For the text-containing cell, return its midpoint in [X, Y] coordinate format. 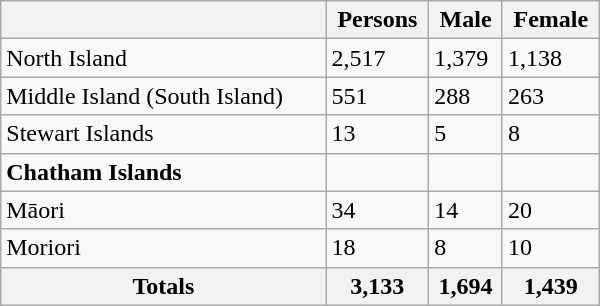
20 [550, 210]
2,517 [378, 58]
Female [550, 20]
1,379 [466, 58]
14 [466, 210]
551 [378, 96]
3,133 [378, 286]
Middle Island (South Island) [164, 96]
18 [378, 248]
Moriori [164, 248]
North Island [164, 58]
1,138 [550, 58]
Totals [164, 286]
263 [550, 96]
1,694 [466, 286]
10 [550, 248]
Māori [164, 210]
5 [466, 134]
Stewart Islands [164, 134]
34 [378, 210]
13 [378, 134]
Chatham Islands [164, 172]
Male [466, 20]
Persons [378, 20]
288 [466, 96]
1,439 [550, 286]
